Return the (x, y) coordinate for the center point of the cell that contains the specified text.  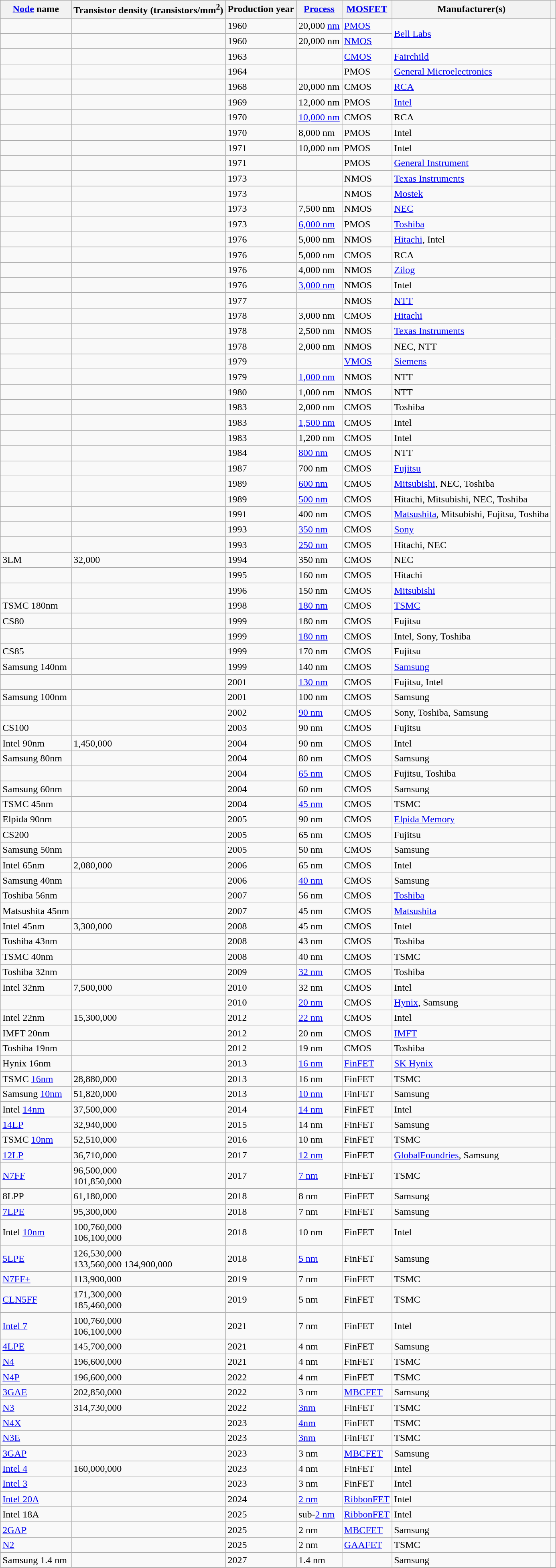
1996 (261, 591)
1,450,000 (148, 743)
80 nm (319, 758)
Process (319, 10)
600 nm (319, 484)
170 nm (319, 651)
Sony, Toshiba, Samsung (472, 712)
Matsushita, Mitsubishi, Fujitsu, Toshiba (472, 514)
GAAFET (367, 1545)
6,000 nm (319, 224)
Intel 90nm (36, 743)
Intel 22nm (36, 1018)
Intel 18A (36, 1514)
800 nm (319, 453)
4,000 nm (319, 270)
4LPE (36, 1346)
2003 (261, 728)
1964 (261, 71)
Samsung 1.4 nm (36, 1560)
Mitsubishi (472, 591)
32,000 (148, 560)
General Microelectronics (472, 71)
Samsung 140nm (36, 667)
500 nm (319, 499)
CS80 (36, 621)
51,820,000 (148, 1094)
1991 (261, 514)
N2 (36, 1545)
N7FF+ (36, 1279)
1.4 nm (319, 1560)
202,850,000 (148, 1392)
2015 (261, 1125)
5LPE (36, 1258)
56 nm (319, 896)
Samsung 60nm (36, 789)
400 nm (319, 514)
32,940,000 (148, 1125)
Hitachi, Mitsubishi, NEC, Toshiba (472, 499)
N4 (36, 1362)
61,180,000 (148, 1196)
96,500,000101,850,000 (148, 1175)
Intel 65nm (36, 865)
2014 (261, 1109)
1963 (261, 56)
Fujitsu, Intel (472, 682)
Samsung 10nm (36, 1094)
1,500 nm (319, 423)
8 nm (319, 1196)
19 nm (319, 1048)
Transistor density (transistors/mm2) (148, 10)
314,730,000 (148, 1408)
1994 (261, 560)
1980 (261, 392)
7,500,000 (148, 987)
2,500 nm (319, 331)
CS100 (36, 728)
Samsung 100nm (36, 697)
2024 (261, 1499)
1987 (261, 468)
TSMC 45nm (36, 804)
Production year (261, 10)
Intel 3 (36, 1484)
Matsushita (472, 911)
Toshiba 56nm (36, 896)
SK Hynix (472, 1064)
sub-2 nm (319, 1514)
8,000 nm (319, 133)
130 nm (319, 682)
Zilog (472, 270)
160 nm (319, 575)
52,510,000 (148, 1140)
IMFT (472, 1033)
TSMC 10nm (36, 1140)
95,300,000 (148, 1212)
TSMC 16nm (36, 1079)
140 nm (319, 667)
Siemens (472, 362)
Toshiba 19nm (36, 1048)
Samsung 50nm (36, 850)
22 nm (319, 1018)
1995 (261, 575)
Matsushita 45nm (36, 911)
1984 (261, 453)
3,300,000 (148, 926)
7,500 nm (319, 209)
Intel, Sony, Toshiba (472, 636)
Manufacturer(s) (472, 10)
171,300,000185,460,000 (148, 1300)
50 nm (319, 850)
N7FF (36, 1175)
1968 (261, 87)
IMFT 20nm (36, 1033)
43 nm (319, 941)
Toshiba 32nm (36, 972)
15,300,000 (148, 1018)
250 nm (319, 544)
Intel 20A (36, 1499)
2009 (261, 972)
1,200 nm (319, 438)
37,500,000 (148, 1109)
Intel 32nm (36, 987)
14LP (36, 1125)
Hynix 16nm (36, 1064)
2GAP (36, 1530)
3GAE (36, 1392)
Fairchild (472, 56)
Sony (472, 529)
CLN5FF (36, 1300)
N3 (36, 1408)
700 nm (319, 468)
100 nm (319, 697)
7LPE (36, 1212)
Toshiba 43nm (36, 941)
12,000 nm (319, 102)
Intel 45nm (36, 926)
36,710,000 (148, 1155)
113,900,000 (148, 1279)
Mitsubishi, NEC, Toshiba (472, 484)
12LP (36, 1155)
Samsung 80nm (36, 758)
CS85 (36, 651)
Hitachi, NEC (472, 544)
Elpida 90nm (36, 819)
2027 (261, 1560)
2002 (261, 712)
N4X (36, 1423)
160,000,000 (148, 1469)
CS200 (36, 835)
1977 (261, 300)
4nm (319, 1423)
GlobalFoundries, Samsung (472, 1155)
Mostek (472, 194)
Intel 10nm (36, 1232)
Fujitsu, Toshiba (472, 773)
28,880,000 (148, 1079)
Bell Labs (472, 33)
60 nm (319, 789)
8LPP (36, 1196)
2,080,000 (148, 865)
2016 (261, 1140)
Samsung 40nm (36, 880)
12 nm (319, 1155)
TSMC 180nm (36, 606)
MOSFET (367, 10)
Hitachi, Intel (472, 239)
TSMC 40nm (36, 957)
N4P (36, 1377)
Hynix, Samsung (472, 1002)
N3E (36, 1438)
VMOS (367, 362)
Elpida Memory (472, 819)
Intel 7 (36, 1325)
145,700,000 (148, 1346)
126,530,000133,560,000 134,900,000 (148, 1258)
1998 (261, 606)
150 nm (319, 591)
3GAP (36, 1453)
1969 (261, 102)
General Instrument (472, 163)
NEC, NTT (472, 346)
Intel 14nm (36, 1109)
Intel 4 (36, 1469)
3LM (36, 560)
Node name (36, 10)
